Return the [x, y] coordinate for the center point of the cell that contains the specified text.  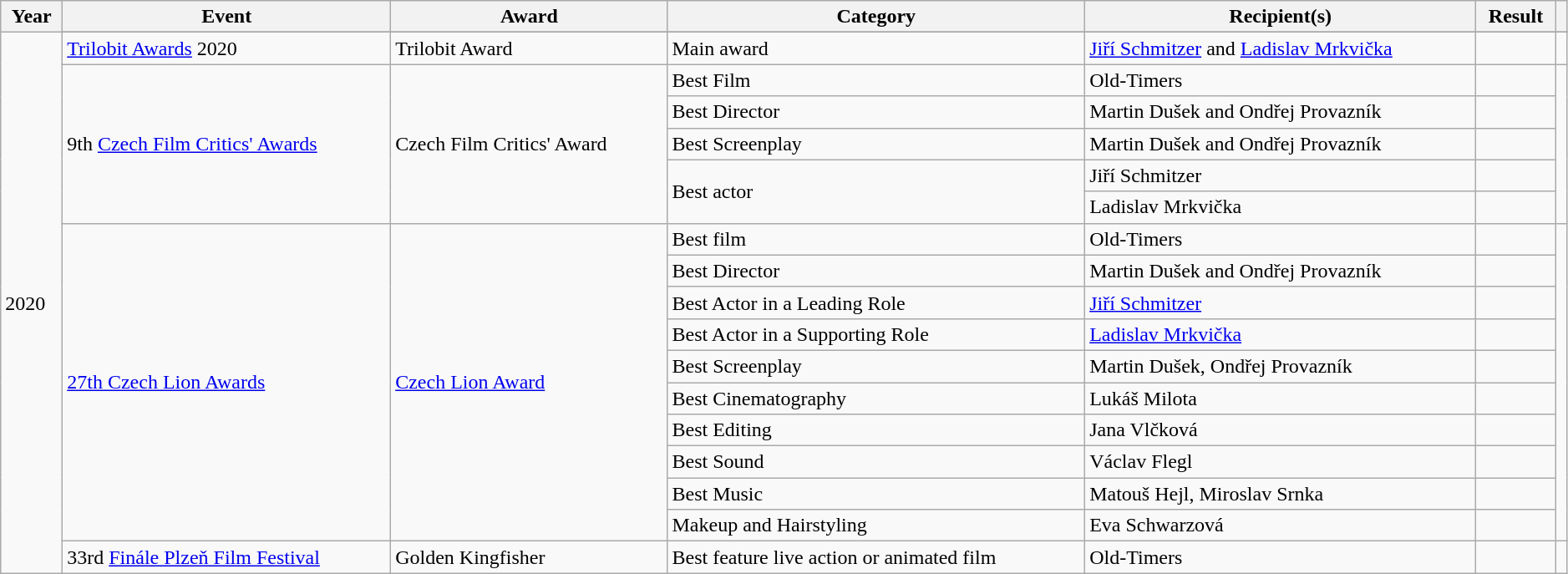
Best Sound [876, 462]
Best Editing [876, 430]
Martin Dušek, Ondřej Provazník [1281, 366]
Eva Schwarzová [1281, 526]
Trilobit Award [530, 48]
Golden Kingfisher [530, 557]
Best Actor in a Leading Role [876, 302]
Václav Flegl [1281, 462]
Czech Lion Award [530, 383]
Recipient(s) [1281, 17]
Best feature live action or animated film [876, 557]
Best Cinematography [876, 399]
Best Music [876, 494]
Trilobit Awards 2020 [227, 48]
Award [530, 17]
Jana Vlčková [1281, 430]
27th Czech Lion Awards [227, 383]
33rd Finále Plzeň Film Festival [227, 557]
Czech Film Critics' Award [530, 144]
Jiří Schmitzer and Ladislav Mrkvička [1281, 48]
9th Czech Film Critics' Awards [227, 144]
Makeup and Hairstyling [876, 526]
Result [1516, 17]
Event [227, 17]
Main award [876, 48]
Best actor [876, 191]
2020 [32, 302]
Category [876, 17]
Year [32, 17]
Lukáš Milota [1281, 399]
Matouš Hejl, Miroslav Srnka [1281, 494]
Best Film [876, 80]
Best film [876, 239]
Best Actor in a Supporting Role [876, 334]
